Pinpoint the cell where the given text exists, returning its (X, Y) midpoint coordinate. 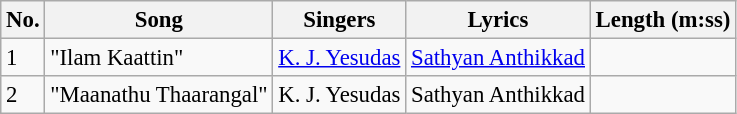
Lyrics (498, 20)
2 (23, 95)
"Maanathu Thaarangal" (159, 95)
Song (159, 20)
1 (23, 58)
No. (23, 20)
"Ilam Kaattin" (159, 58)
Singers (340, 20)
Length (m:ss) (662, 20)
